Pinpoint the cell where the given text exists, returning its (x, y) midpoint coordinate. 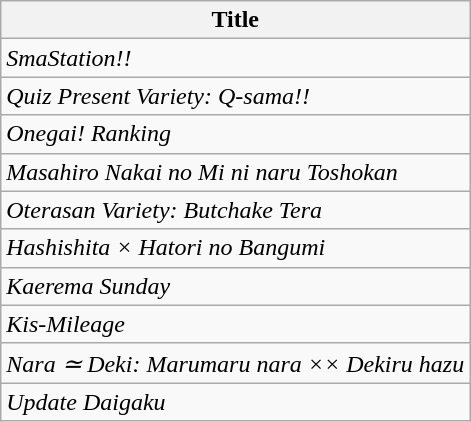
Kis-Mileage (236, 324)
Title (236, 20)
Update Daigaku (236, 402)
Hashishita × Hatori no Bangumi (236, 248)
Nara ≃ Deki: Marumaru nara ×× Dekiru hazu (236, 363)
Quiz Present Variety: Q-sama!! (236, 96)
Kaerema Sunday (236, 286)
Oterasan Variety: Butchake Tera (236, 210)
Masahiro Nakai no Mi ni naru Toshokan (236, 172)
Onegai! Ranking (236, 134)
SmaStation!! (236, 58)
